Scan for the cell matching the given text and deliver its [X, Y] coordinate at center. 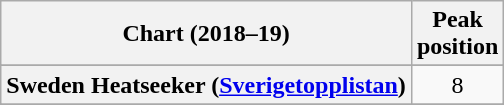
Peakposition [457, 34]
8 [457, 85]
Sweden Heatseeker (Sverigetopplistan) [206, 85]
Chart (2018–19) [206, 34]
